Find where the given text appears and provide that cell's center as [x, y] coordinate. 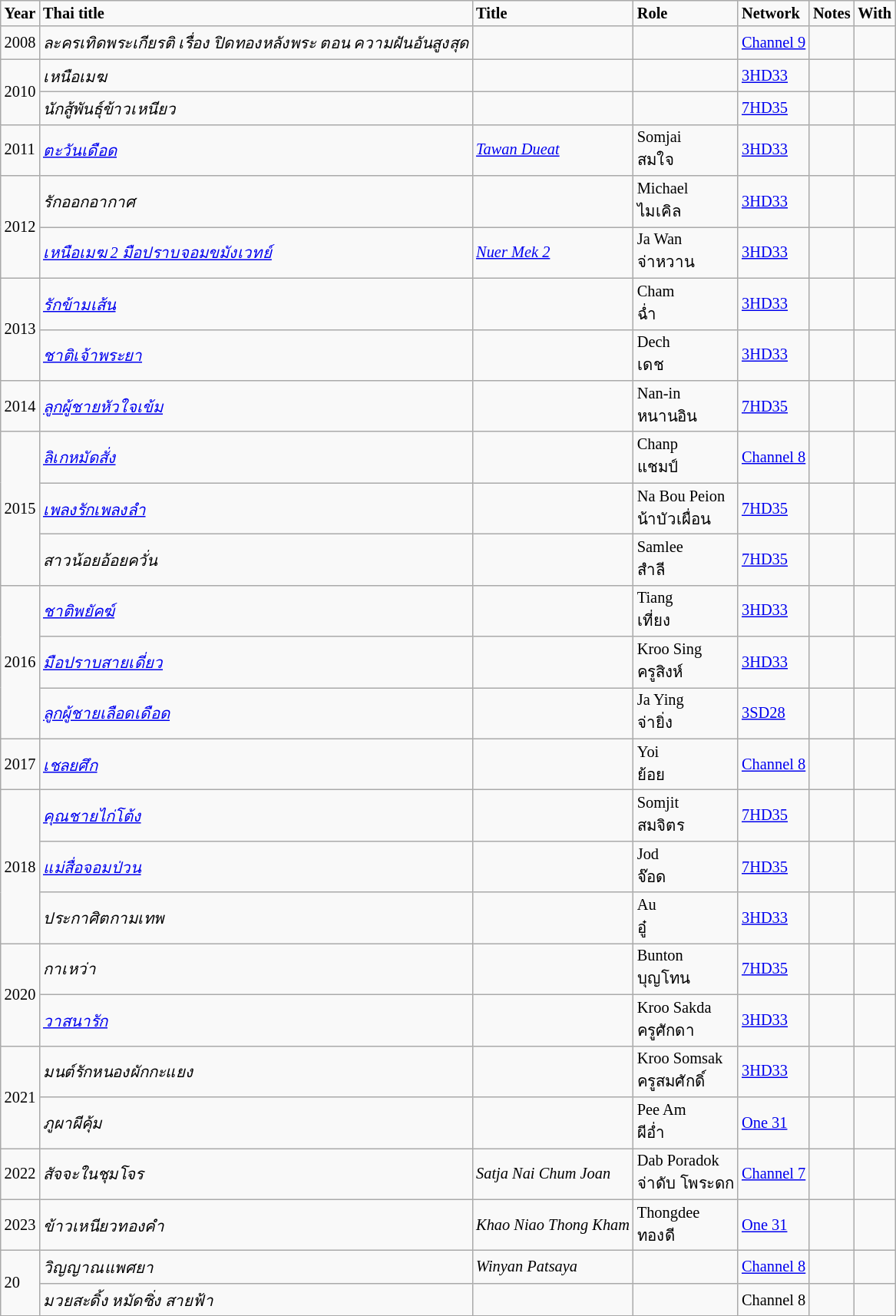
Kroo Somsak ครูสมศักดิ์ [686, 1072]
Ja Wan จ่าหวาน [686, 252]
กาเหว่า [256, 969]
2008 [20, 43]
Yoi ย้อย [686, 765]
รักออกอากาศ [256, 201]
ชาติพยัคฆ์ [256, 611]
สาวน้อยอ้อยควั่น [256, 559]
Kroo Sing ครูสิงห์ [686, 662]
2022 [20, 1173]
ข้าวเหนียวทองคำ [256, 1225]
Dab Poradok จ่าดับ โพระดก [686, 1173]
Thai title [256, 13]
ภูผาผีคุ้ม [256, 1123]
Nuer Mek 2 [553, 252]
2016 [20, 662]
ประกาศิตกามเทพ [256, 918]
Ja Ying จ่ายิ่ง [686, 713]
รักข้ามเส้น [256, 304]
Somjai สมใจ [686, 150]
ชาติเจ้าพระยา [256, 355]
Network [774, 13]
2015 [20, 508]
เชลยศึก [256, 765]
Tawan Dueat [553, 150]
Kroo Sakda ครูศักดา [686, 1020]
Winyan Patsaya [553, 1267]
Na Bou Peion น้าบัวเผื่อน [686, 508]
Bunton บุญโทน [686, 969]
เหนือเมฆ [256, 75]
2011 [20, 150]
ลูกผู้ชายเลือดเดือด [256, 713]
2012 [20, 227]
Channel 9 [774, 43]
With [874, 13]
2013 [20, 329]
Tiang เที่ยง [686, 611]
มนต์รักหนองผักกะแยง [256, 1072]
แม่สื่อจอมป่วน [256, 866]
Khao Niao Thong Kham [553, 1225]
2014 [20, 405]
3SD28 [774, 713]
คุณชายไก่โต้ง [256, 815]
Nan-in หนานอิน [686, 405]
2017 [20, 765]
2018 [20, 866]
สัจจะในชุมโจร [256, 1173]
ลูกผู้ชายหัวใจเข้ม [256, 405]
Cham ฉ่ำ [686, 304]
2023 [20, 1225]
วาสนารัก [256, 1020]
ตะวันเดือด [256, 150]
20 [20, 1282]
Pee Am ผีอ่ำ [686, 1123]
มือปราบสายเดี่ยว [256, 662]
2020 [20, 994]
Au อู๋ [686, 918]
ลิเกหมัดสั่ง [256, 458]
2021 [20, 1096]
Samlee สำลี [686, 559]
Year [20, 13]
Notes [832, 13]
ละครเทิดพระเกียรติ เรื่อง ปิดทองหลังพระ ตอน ความฝันอันสูงสุด [256, 43]
Dech เดช [686, 355]
Satja Nai Chum Joan [553, 1173]
นักสู้พันธุ์ข้าวเหนียว [256, 107]
Jod จ๊อด [686, 866]
วิญญาณแพศยา [256, 1267]
2010 [20, 92]
Channel 7 [774, 1173]
มวยสะดิ้ง หมัดซิ่ง สายฟ้า [256, 1299]
Role [686, 13]
Title [553, 13]
Thongdee ทองดี [686, 1225]
Somjit สมจิตร [686, 815]
Michael ไมเคิล [686, 201]
Chanp แชมป์ [686, 458]
เหนือเมฆ 2 มือปราบจอมขมังเวทย์ [256, 252]
เพลงรักเพลงลำ [256, 508]
